Return (x, y) of the center of cell containing provided text 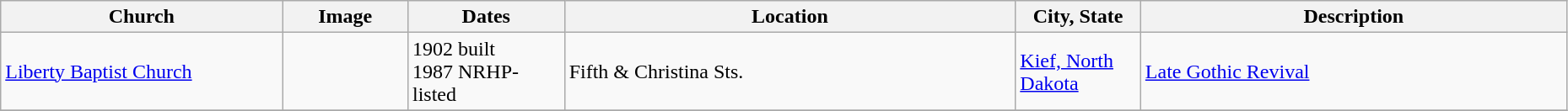
Church (142, 17)
Late Gothic Revival (1353, 71)
Liberty Baptist Church (142, 71)
Image (346, 17)
Dates (486, 17)
City, State (1078, 17)
Description (1353, 17)
1902 built1987 NRHP-listed (486, 71)
Kief, North Dakota (1078, 71)
Location (789, 17)
Fifth & Christina Sts. (789, 71)
